Search for the cell housing the specified text and yield its (X, Y) center coordinate. 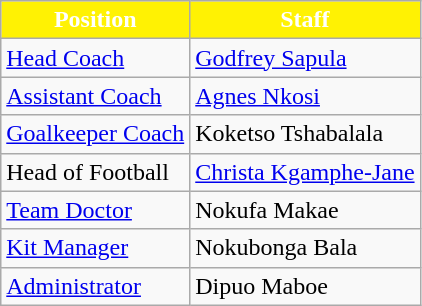
Koketso Tshabalala (305, 134)
Assistant Coach (96, 96)
Godfrey Sapula (305, 58)
Administrator (96, 286)
Dipuo Maboe (305, 286)
Staff (305, 20)
Head Coach (96, 58)
Kit Manager (96, 248)
Nokufa Makae (305, 210)
Nokubonga Bala (305, 248)
Head of Football (96, 172)
Goalkeeper Coach (96, 134)
Christa Kgamphe-Jane (305, 172)
Team Doctor (96, 210)
Position (96, 20)
Agnes Nkosi (305, 96)
